Capture the cell that displays the provided text and extract its (x, y) central coordinate. 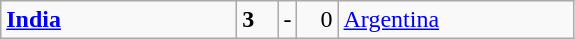
0 (318, 20)
Argentina (456, 20)
- (288, 20)
India (119, 20)
3 (258, 20)
